Extract the (x, y) coordinate from the center of the cell holding the provided text.  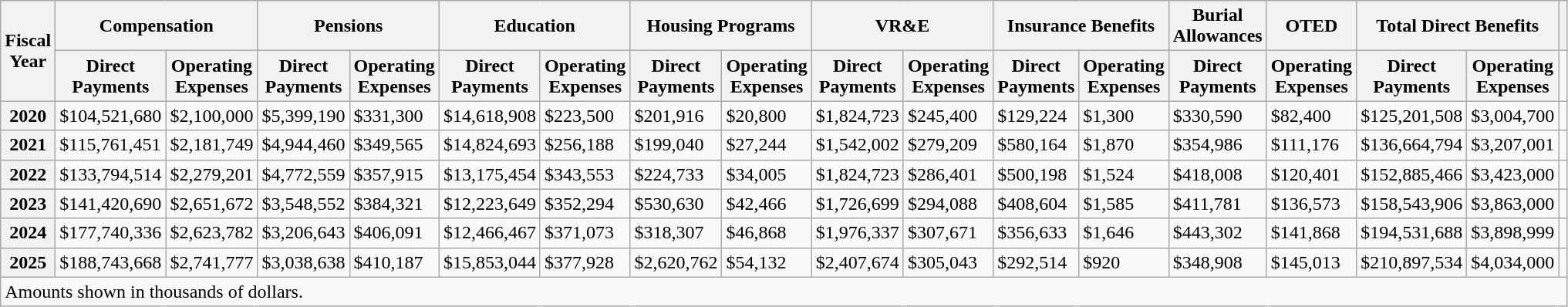
$1,976,337 (858, 233)
$286,401 (948, 174)
$2,651,672 (211, 204)
$580,164 (1037, 145)
$104,521,680 (111, 116)
$3,004,700 (1513, 116)
$224,733 (676, 174)
Fiscal Year (28, 51)
$2,407,674 (858, 262)
$5,399,190 (304, 116)
$356,633 (1037, 233)
$111,176 (1311, 145)
$443,302 (1217, 233)
$245,400 (948, 116)
$2,100,000 (211, 116)
$530,630 (676, 204)
$330,590 (1217, 116)
$14,824,693 (489, 145)
$12,223,649 (489, 204)
$371,073 (585, 233)
$3,423,000 (1513, 174)
$2,623,782 (211, 233)
$13,175,454 (489, 174)
$3,038,638 (304, 262)
$115,761,451 (111, 145)
$410,187 (394, 262)
$46,868 (767, 233)
$406,091 (394, 233)
$133,794,514 (111, 174)
$418,008 (1217, 174)
$223,500 (585, 116)
Compensation (157, 26)
Total Direct Benefits (1458, 26)
$3,207,001 (1513, 145)
$354,986 (1217, 145)
$3,206,643 (304, 233)
$145,013 (1311, 262)
$352,294 (585, 204)
2025 (28, 262)
Housing Programs (720, 26)
$357,915 (394, 174)
$3,863,000 (1513, 204)
$136,573 (1311, 204)
$331,300 (394, 116)
$141,420,690 (111, 204)
$34,005 (767, 174)
$256,188 (585, 145)
$1,524 (1124, 174)
$158,543,906 (1411, 204)
$1,300 (1124, 116)
2023 (28, 204)
$377,928 (585, 262)
$279,209 (948, 145)
$1,542,002 (858, 145)
$20,800 (767, 116)
$125,201,508 (1411, 116)
$292,514 (1037, 262)
$15,853,044 (489, 262)
2021 (28, 145)
$3,898,999 (1513, 233)
$307,671 (948, 233)
$348,908 (1217, 262)
$141,868 (1311, 233)
$349,565 (394, 145)
$188,743,668 (111, 262)
$3,548,552 (304, 204)
$318,307 (676, 233)
$2,620,762 (676, 262)
$152,885,466 (1411, 174)
2024 (28, 233)
$2,181,749 (211, 145)
$199,040 (676, 145)
$177,740,336 (111, 233)
$129,224 (1037, 116)
$500,198 (1037, 174)
$2,279,201 (211, 174)
Burial Allowances (1217, 26)
$136,664,794 (1411, 145)
$54,132 (767, 262)
VR&E (902, 26)
$2,741,777 (211, 262)
$4,034,000 (1513, 262)
$4,772,559 (304, 174)
2022 (28, 174)
2020 (28, 116)
$408,604 (1037, 204)
Education (534, 26)
$1,726,699 (858, 204)
$210,897,534 (1411, 262)
$1,585 (1124, 204)
$920 (1124, 262)
$294,088 (948, 204)
$4,944,460 (304, 145)
Insurance Benefits (1081, 26)
$27,244 (767, 145)
$14,618,908 (489, 116)
$82,400 (1311, 116)
$1,870 (1124, 145)
$1,646 (1124, 233)
$305,043 (948, 262)
$42,466 (767, 204)
$12,466,467 (489, 233)
$343,553 (585, 174)
$411,781 (1217, 204)
Amounts shown in thousands of dollars. (784, 292)
$384,321 (394, 204)
Pensions (349, 26)
$194,531,688 (1411, 233)
$201,916 (676, 116)
$120,401 (1311, 174)
OTED (1311, 26)
